Return the [x, y] coordinate for the center point of the cell that contains the specified text.  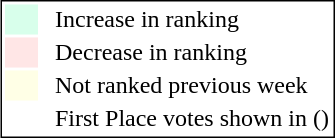
Not ranked previous week [192, 85]
Decrease in ranking [192, 53]
First Place votes shown in () [192, 119]
Increase in ranking [192, 19]
